From the cell containing the given text, extract its center point as [x, y] coordinate. 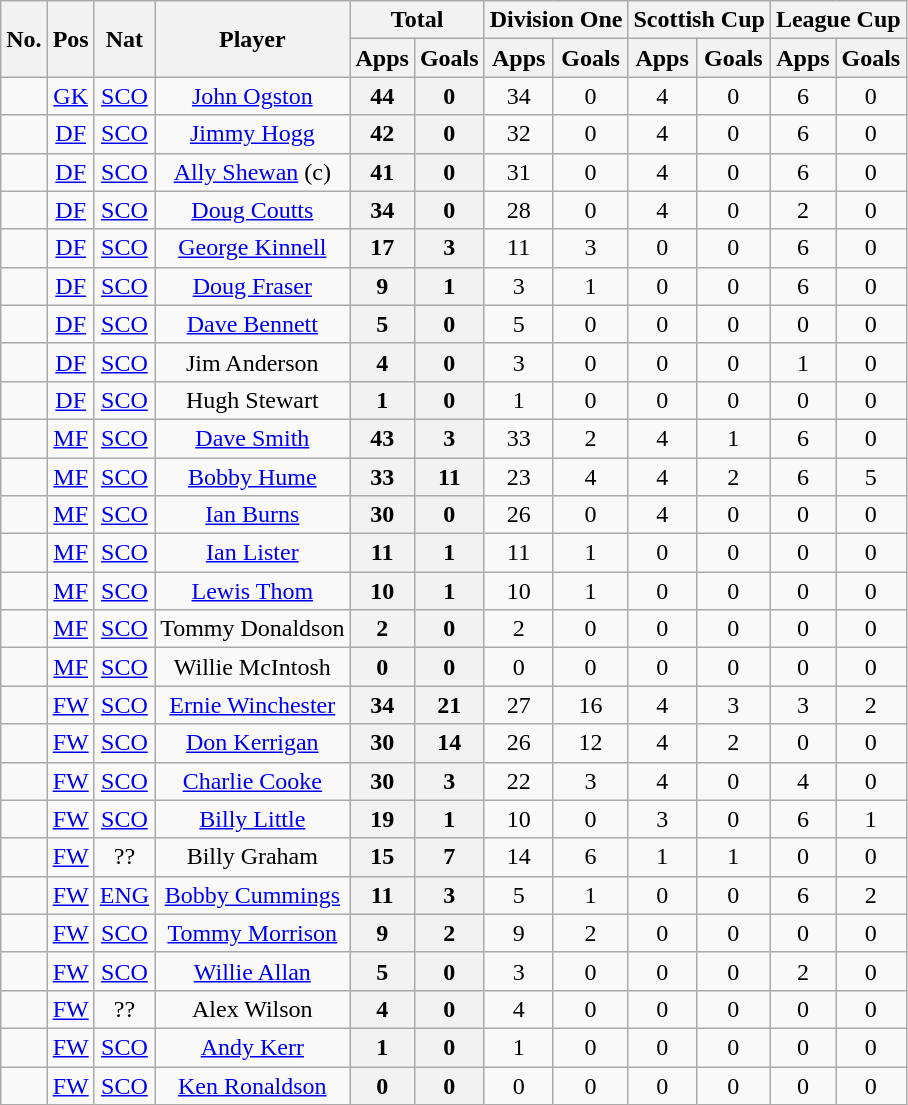
Bobby Cummings [252, 895]
Tommy Morrison [252, 933]
41 [382, 172]
Andy Kerr [252, 1047]
Pos [70, 39]
Charlie Cooke [252, 781]
John Ogston [252, 96]
Ernie Winchester [252, 705]
Lewis Thom [252, 591]
23 [518, 477]
21 [449, 705]
George Kinnell [252, 248]
Ally Shewan (c) [252, 172]
Player [252, 39]
Tommy Donaldson [252, 629]
Doug Coutts [252, 210]
32 [518, 134]
Dave Bennett [252, 324]
Ian Lister [252, 553]
League Cup [838, 20]
Division One [556, 20]
17 [382, 248]
Billy Graham [252, 857]
Scottish Cup [699, 20]
28 [518, 210]
22 [518, 781]
Billy Little [252, 819]
43 [382, 438]
Total [417, 20]
GK [70, 96]
19 [382, 819]
16 [590, 705]
Nat [124, 39]
ENG [124, 895]
12 [590, 743]
No. [24, 39]
Jimmy Hogg [252, 134]
42 [382, 134]
Dave Smith [252, 438]
Willie Allan [252, 971]
Bobby Hume [252, 477]
Jim Anderson [252, 362]
Ian Burns [252, 515]
Doug Fraser [252, 286]
44 [382, 96]
Don Kerrigan [252, 743]
Willie McIntosh [252, 667]
27 [518, 705]
7 [449, 857]
31 [518, 172]
15 [382, 857]
Hugh Stewart [252, 400]
Alex Wilson [252, 1009]
Ken Ronaldson [252, 1085]
